Find where the given text appears and provide that cell's center as (x, y) coordinate. 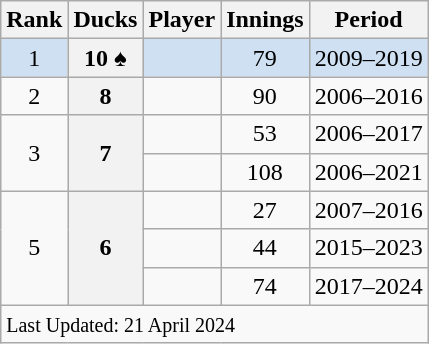
74 (265, 286)
10 ♠ (106, 58)
5 (34, 248)
Innings (265, 20)
Rank (34, 20)
Period (368, 20)
6 (106, 248)
2 (34, 96)
3 (34, 153)
Player (182, 20)
8 (106, 96)
44 (265, 248)
7 (106, 153)
2006–2017 (368, 134)
1 (34, 58)
2017–2024 (368, 286)
53 (265, 134)
2006–2021 (368, 172)
2009–2019 (368, 58)
27 (265, 210)
79 (265, 58)
2015–2023 (368, 248)
2007–2016 (368, 210)
Ducks (106, 20)
2006–2016 (368, 96)
108 (265, 172)
Last Updated: 21 April 2024 (214, 324)
90 (265, 96)
